Search for the cell housing the specified text and yield its [X, Y] center coordinate. 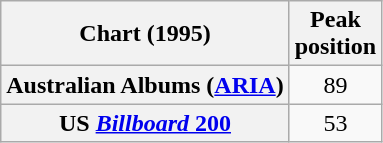
Chart (1995) [145, 34]
US Billboard 200 [145, 123]
89 [335, 85]
Australian Albums (ARIA) [145, 85]
53 [335, 123]
Peakposition [335, 34]
